Identify which cell holds the provided text, then report its [X, Y] central coordinate. 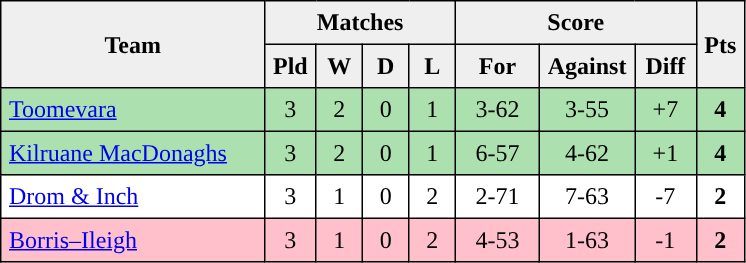
L [432, 66]
For [497, 66]
Score [576, 23]
Against [586, 66]
Drom & Inch [133, 197]
Kilruane MacDonaghs [133, 153]
-7 [666, 197]
Pld [290, 66]
D [385, 66]
3-55 [586, 110]
4-62 [586, 153]
6-57 [497, 153]
+1 [666, 153]
-1 [666, 240]
+7 [666, 110]
7-63 [586, 197]
Toomevara [133, 110]
W [339, 66]
Matches [360, 23]
4-53 [497, 240]
Pts [720, 44]
Borris–Ileigh [133, 240]
3-62 [497, 110]
2-71 [497, 197]
1-63 [586, 240]
Diff [666, 66]
Team [133, 44]
